Extract the (X, Y) coordinate from the center of the cell holding the provided text.  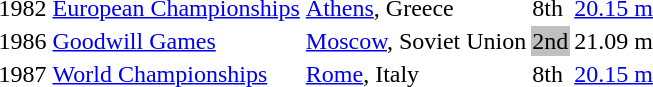
Moscow, Soviet Union (416, 41)
Goodwill Games (176, 41)
2nd (550, 41)
